Provide the (x, y) coordinate of the cell's center where the given text is located.  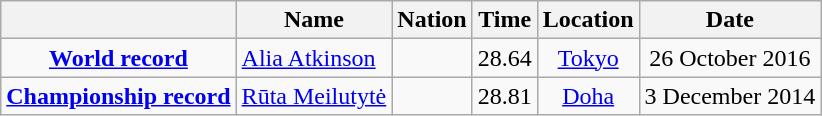
28.64 (504, 58)
Nation (432, 20)
26 October 2016 (730, 58)
Alia Atkinson (314, 58)
World record (118, 58)
Rūta Meilutytė (314, 96)
3 December 2014 (730, 96)
28.81 (504, 96)
Tokyo (588, 58)
Doha (588, 96)
Championship record (118, 96)
Date (730, 20)
Name (314, 20)
Location (588, 20)
Time (504, 20)
